Locate the cell with the specified text and output its [X, Y] center coordinate. 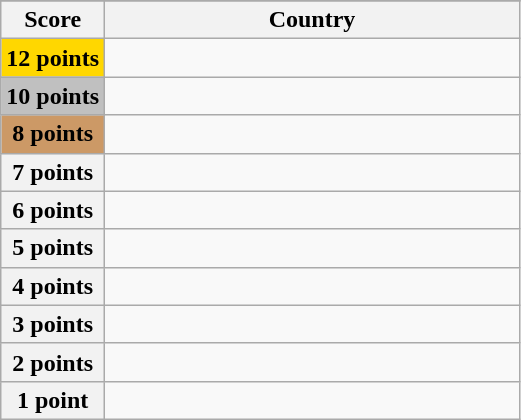
Score [53, 20]
5 points [53, 248]
12 points [53, 58]
10 points [53, 96]
2 points [53, 362]
1 point [53, 400]
Country [312, 20]
8 points [53, 134]
6 points [53, 210]
4 points [53, 286]
3 points [53, 324]
7 points [53, 172]
